Return the [X, Y] coordinate for the center point of the cell that contains the specified text.  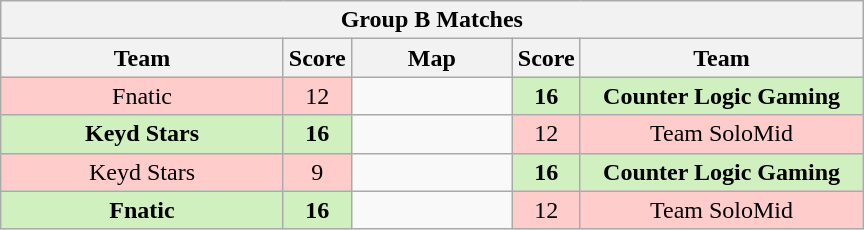
Map [432, 58]
Group B Matches [432, 20]
9 [317, 172]
